Output the (x, y) coordinate of the center of the cell containing the given text.  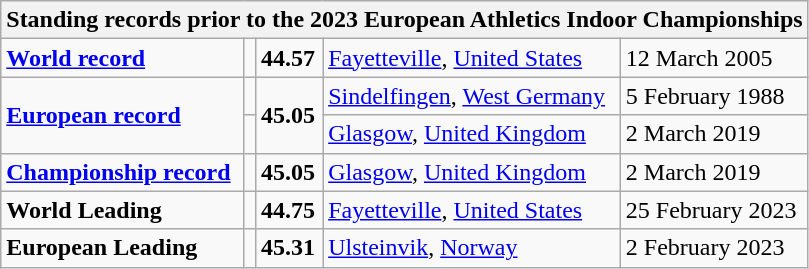
Sindelfingen, West Germany (472, 96)
World record (122, 58)
44.75 (288, 210)
World Leading (122, 210)
Standing records prior to the 2023 European Athletics Indoor Championships (404, 20)
12 March 2005 (714, 58)
Ulsteinvik, Norway (472, 248)
45.31 (288, 248)
Championship record (122, 172)
European record (122, 115)
European Leading (122, 248)
25 February 2023 (714, 210)
2 February 2023 (714, 248)
5 February 1988 (714, 96)
44.57 (288, 58)
